Return (x, y) of the center of cell containing provided text 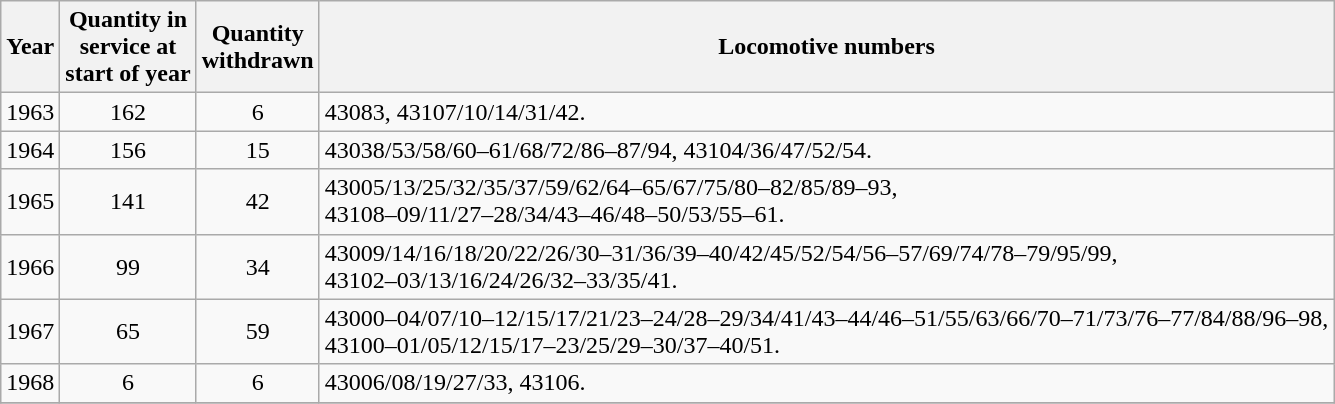
1964 (30, 150)
15 (258, 150)
34 (258, 266)
162 (128, 112)
99 (128, 266)
43005/13/25/32/35/37/59/62/64–65/67/75/80–82/85/89–93,43108–09/11/27–28/34/43–46/48–50/53/55–61. (826, 202)
59 (258, 332)
43009/14/16/18/20/22/26/30–31/36/39–40/42/45/52/54/56–57/69/74/78–79/95/99,43102–03/13/16/24/26/32–33/35/41. (826, 266)
156 (128, 150)
43000–04/07/10–12/15/17/21/23–24/28–29/34/41/43–44/46–51/55/63/66/70–71/73/76–77/84/88/96–98,43100–01/05/12/15/17–23/25/29–30/37–40/51. (826, 332)
1967 (30, 332)
Locomotive numbers (826, 47)
43006/08/19/27/33, 43106. (826, 383)
1963 (30, 112)
43038/53/58/60–61/68/72/86–87/94, 43104/36/47/52/54. (826, 150)
65 (128, 332)
Quantity inservice atstart of year (128, 47)
42 (258, 202)
Quantitywithdrawn (258, 47)
Year (30, 47)
1968 (30, 383)
1965 (30, 202)
43083, 43107/10/14/31/42. (826, 112)
1966 (30, 266)
141 (128, 202)
